Return [X, Y] of the center of cell containing provided text 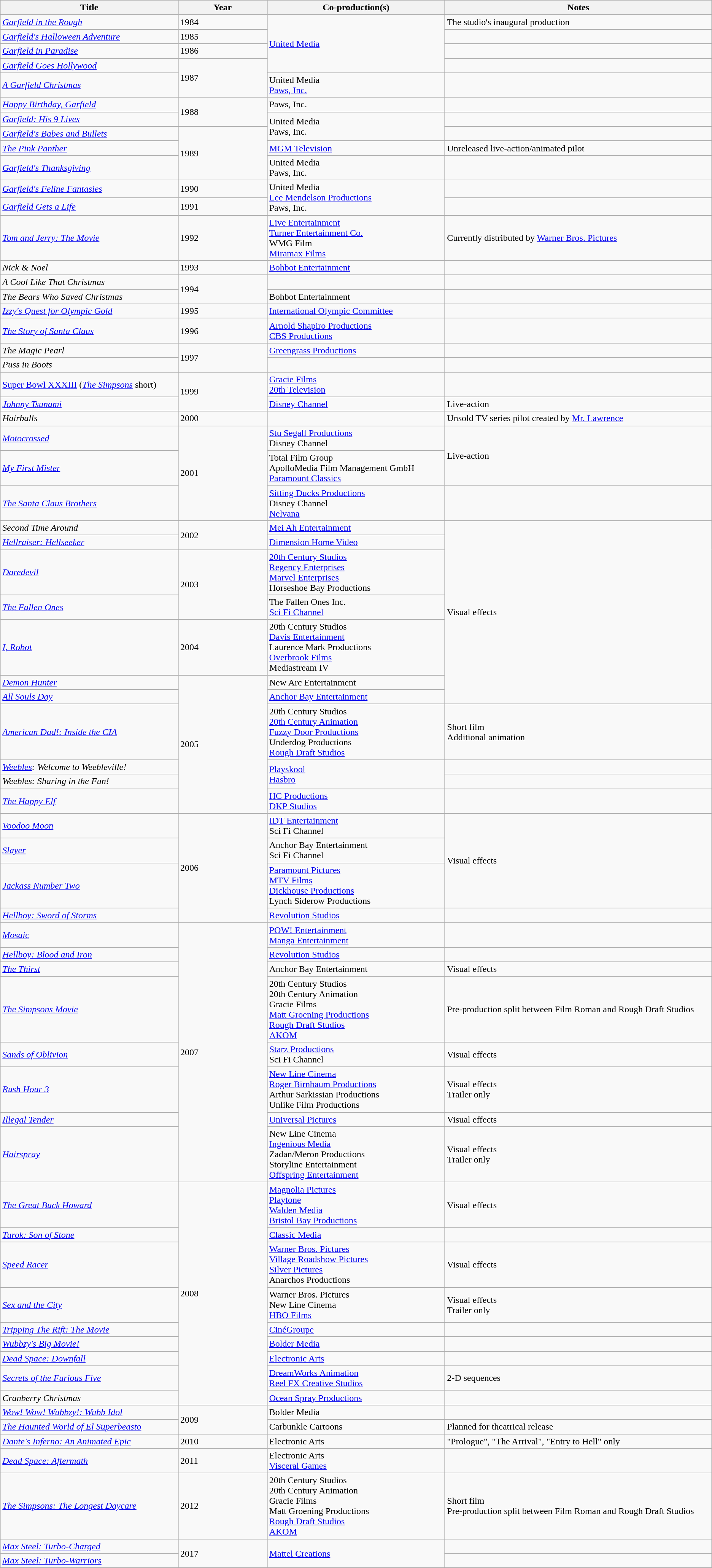
Planned for theatrical release [578, 1426]
Title [89, 8]
Dante's Inferno: An Animated Epic [89, 1441]
Paws, Inc. [356, 105]
Gracie Films20th Television [356, 384]
1992 [222, 238]
Hairspray [89, 1155]
Slayer [89, 851]
Unreleased live-action/animated pilot [578, 148]
Dead Space: Aftermath [89, 1461]
POW! EntertainmentManga Entertainment [356, 935]
Hellboy: Blood and Iron [89, 954]
New Line CinemaIngenious MediaZadan/Meron ProductionsStoryline EntertainmentOffspring Entertainment [356, 1155]
1995 [222, 311]
Pre-production split between Film Roman and Rough Draft Studios [578, 1009]
Mosaic [89, 935]
Weebles: Sharing in the Fun! [89, 781]
Tom and Jerry: The Movie [89, 238]
Universal Pictures [356, 1120]
Classic Media [356, 1235]
2002 [222, 535]
Electronic ArtsVisceral Games [356, 1461]
The Thirst [89, 969]
Anchor Bay EntertainmentSci Fi Channel [356, 851]
2-D sequences [578, 1378]
Garfield: His 9 Lives [89, 119]
2009 [222, 1419]
Weebles: Welcome to Weebleville! [89, 767]
1993 [222, 268]
Mei Ah Entertainment [356, 528]
Second Time Around [89, 528]
1999 [222, 392]
Mattel Creations [356, 1554]
Puss in Boots [89, 365]
Warner Bros. PicturesNew Line CinemaHBO Films [356, 1305]
The Fallen Ones Inc.Sci Fi Channel [356, 607]
The Fallen Ones [89, 607]
New Line CinemaRoger Birnbaum ProductionsArthur Sarkissian ProductionsUnlike Film Productions [356, 1089]
Turok: Son of Stone [89, 1235]
I, Robot [89, 647]
2001 [222, 473]
Max Steel: Turbo-Charged [89, 1546]
Sex and the City [89, 1305]
All Souls Day [89, 697]
1996 [222, 331]
Garfield's Thanksgiving [89, 167]
Year [222, 8]
1986 [222, 51]
Currently distributed by Warner Bros. Pictures [578, 238]
1988 [222, 112]
IDT EntertainmentSci Fi Channel [356, 825]
The Simpsons: The Longest Daycare [89, 1506]
The Santa Claus Brothers [89, 503]
Illegal Tender [89, 1120]
Rush Hour 3 [89, 1089]
Hellraiser: Hellseeker [89, 542]
CinéGroupe [356, 1329]
Daredevil [89, 572]
Unsold TV series pilot created by Mr. Lawrence [578, 418]
2005 [222, 744]
Johnny Tsunami [89, 404]
HC ProductionsDKP Studios [356, 801]
Max Steel: Turbo-Warriors [89, 1561]
Short filmPre-production split between Film Roman and Rough Draft Studios [578, 1506]
2006 [222, 868]
Garfield Gets a Life [89, 206]
Dimension Home Video [356, 542]
2003 [222, 584]
The studio's inaugural production [578, 22]
The Haunted World of El Superbeasto [89, 1426]
20th Century StudiosDavis EntertainmentLaurence Mark ProductionsOverbrook FilmsMediastream IV [356, 647]
Super Bowl XXXIII (The Simpsons short) [89, 384]
2011 [222, 1461]
The Bears Who Saved Christmas [89, 297]
American Dad!: Inside the CIA [89, 732]
The Great Buck Howard [89, 1205]
1989 [222, 153]
DreamWorks AnimationReel FX Creative Studios [356, 1378]
Co-production(s) [356, 8]
Happy Birthday, Garfield [89, 105]
Live EntertainmentTurner Entertainment Co.WMG FilmMiramax Films [356, 238]
Voodoo Moon [89, 825]
Ocean Spray Productions [356, 1398]
1990 [222, 189]
2012 [222, 1506]
The Happy Elf [89, 801]
The Pink Panther [89, 148]
Hellboy: Sword of Storms [89, 915]
Carbunkle Cartoons [356, 1426]
MGM Television [356, 148]
2008 [222, 1294]
International Olympic Committee [356, 311]
PlayskoolHasbro [356, 774]
Garfield Goes Hollywood [89, 65]
Short filmAdditional animation [578, 732]
Cranberry Christmas [89, 1398]
Garfield's Babes and Bullets [89, 134]
1987 [222, 78]
Sands of Oblivion [89, 1054]
Warner Bros. PicturesVillage Roadshow PicturesSilver PicturesAnarchos Productions [356, 1264]
A Cool Like That Christmas [89, 282]
1991 [222, 206]
The Magic Pearl [89, 350]
New Arc Entertainment [356, 682]
United MediaLee Mendelson ProductionsPaws, Inc. [356, 197]
The Simpsons Movie [89, 1009]
Dead Space: Downfall [89, 1358]
Wubbzy's Big Movie! [89, 1344]
Tripping The Rift: The Movie [89, 1329]
Sitting Ducks ProductionsDisney ChannelNelvana [356, 503]
Demon Hunter [89, 682]
Speed Racer [89, 1264]
Garfield's Halloween Adventure [89, 37]
Total Film GroupApolloMedia Film Management GmbHParamount Classics [356, 468]
Paramount PicturesMTV FilmsDickhouse ProductionsLynch Siderow Productions [356, 886]
United Media [356, 44]
Notes [578, 8]
1997 [222, 358]
"Prologue", "The Arrival", "Entry to Hell" only [578, 1441]
Arnold Shapiro ProductionsCBS Productions [356, 331]
20th Century Studios20th Century AnimationFuzzy Door ProductionsUnderdog ProductionsRough Draft Studios [356, 732]
2000 [222, 418]
2004 [222, 647]
Wow! Wow! Wubbzy!: Wubb Idol [89, 1412]
2007 [222, 1052]
1994 [222, 289]
Hairballs [89, 418]
Greengrass Productions [356, 350]
A Garfield Christmas [89, 85]
Motocrossed [89, 438]
Garfield in the Rough [89, 22]
Disney Channel [356, 404]
Jackass Number Two [89, 886]
Nick & Noel [89, 268]
20th Century StudiosRegency EnterprisesMarvel EnterprisesHorseshoe Bay Productions [356, 572]
2010 [222, 1441]
2017 [222, 1554]
Stu Segall ProductionsDisney Channel [356, 438]
Garfield's Feline Fantasies [89, 189]
1984 [222, 22]
Magnolia PicturesPlaytoneWalden MediaBristol Bay Productions [356, 1205]
Izzy's Quest for Olympic Gold [89, 311]
My First Mister [89, 468]
Secrets of the Furious Five [89, 1378]
Starz ProductionsSci Fi Channel [356, 1054]
Garfield in Paradise [89, 51]
The Story of Santa Claus [89, 331]
1985 [222, 37]
